Detect which cell encompasses the target text, then output its (X, Y) center coordinate. 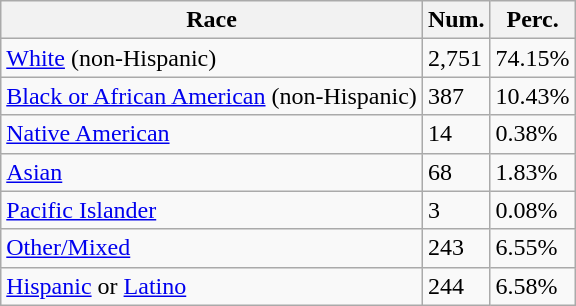
3 (456, 210)
6.55% (532, 248)
68 (456, 172)
Native American (212, 134)
0.08% (532, 210)
Perc. (532, 20)
Hispanic or Latino (212, 286)
6.58% (532, 286)
1.83% (532, 172)
White (non-Hispanic) (212, 58)
Asian (212, 172)
74.15% (532, 58)
10.43% (532, 96)
Black or African American (non-Hispanic) (212, 96)
387 (456, 96)
2,751 (456, 58)
Other/Mixed (212, 248)
244 (456, 286)
0.38% (532, 134)
Pacific Islander (212, 210)
Num. (456, 20)
14 (456, 134)
Race (212, 20)
243 (456, 248)
